Identify which cell holds the provided text, then report its (X, Y) central coordinate. 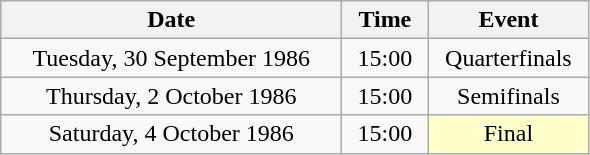
Semifinals (508, 96)
Event (508, 20)
Saturday, 4 October 1986 (172, 134)
Date (172, 20)
Tuesday, 30 September 1986 (172, 58)
Thursday, 2 October 1986 (172, 96)
Time (385, 20)
Quarterfinals (508, 58)
Final (508, 134)
